Identify which cell holds the provided text, then report its [X, Y] central coordinate. 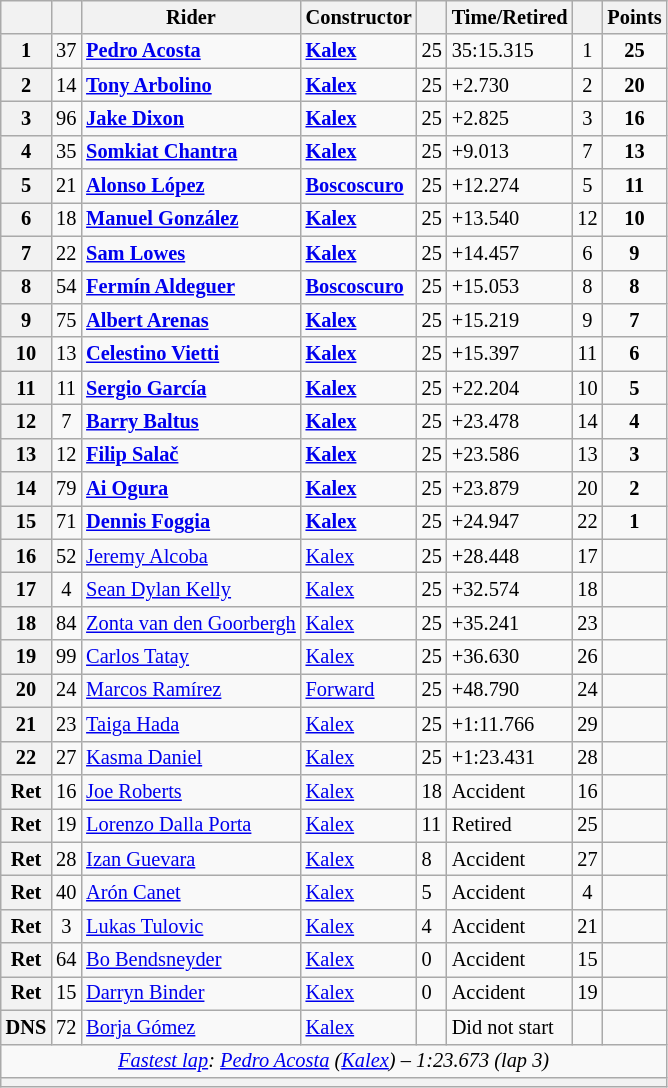
Lorenzo Dalla Porta [190, 825]
Fermín Aldeguer [190, 287]
Lukas Tulovic [190, 926]
+32.574 [510, 589]
Taiga Hada [190, 724]
Dennis Foggia [190, 522]
+24.947 [510, 522]
Constructor [359, 17]
Bo Bendsneyder [190, 960]
+14.457 [510, 253]
Sam Lowes [190, 253]
72 [66, 1027]
+15.397 [510, 354]
Time/Retired [510, 17]
Alonso López [190, 186]
+28.448 [510, 556]
35:15.315 [510, 51]
Kasma Daniel [190, 758]
52 [66, 556]
+12.274 [510, 186]
Pedro Acosta [190, 51]
Filip Salač [190, 455]
26 [587, 657]
+2.825 [510, 118]
75 [66, 320]
54 [66, 287]
DNS [26, 1027]
Zonta van den Goorbergh [190, 623]
+1:23.431 [510, 758]
+15.053 [510, 287]
84 [66, 623]
+36.630 [510, 657]
+22.204 [510, 388]
Jake Dixon [190, 118]
+15.219 [510, 320]
79 [66, 489]
+1:11.766 [510, 724]
Forward [359, 690]
+35.241 [510, 623]
Retired [510, 825]
37 [66, 51]
+9.013 [510, 152]
Rider [190, 17]
71 [66, 522]
Sergio García [190, 388]
Celestino Vietti [190, 354]
Albert Arenas [190, 320]
Somkiat Chantra [190, 152]
+23.879 [510, 489]
Points [634, 17]
+48.790 [510, 690]
Sean Dylan Kelly [190, 589]
+23.478 [510, 421]
Joe Roberts [190, 791]
Izan Guevara [190, 859]
Fastest lap: Pedro Acosta (Kalex) – 1:23.673 (lap 3) [334, 1061]
+23.586 [510, 455]
Marcos Ramírez [190, 690]
Arón Canet [190, 892]
Borja Gómez [190, 1027]
29 [587, 724]
Did not start [510, 1027]
Manuel González [190, 219]
+13.540 [510, 219]
+2.730 [510, 85]
99 [66, 657]
Barry Baltus [190, 421]
64 [66, 960]
Jeremy Alcoba [190, 556]
35 [66, 152]
Tony Arbolino [190, 85]
Carlos Tatay [190, 657]
Ai Ogura [190, 489]
40 [66, 892]
96 [66, 118]
Darryn Binder [190, 993]
